For the text-containing cell, return its midpoint in (X, Y) coordinate format. 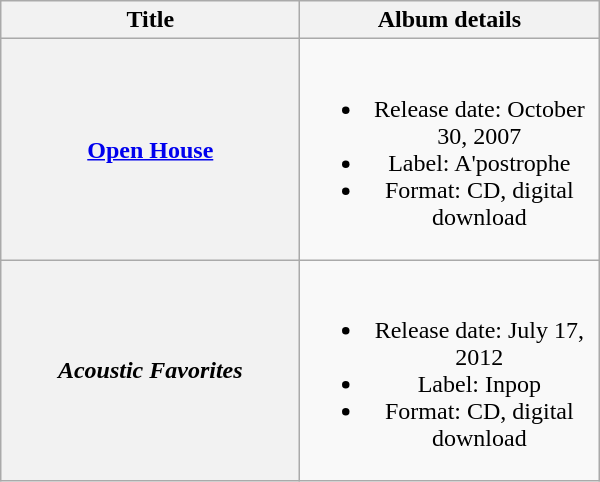
Album details (450, 20)
Release date: July 17, 2012Label: InpopFormat: CD, digital download (450, 370)
Release date: October 30, 2007Label: A'postropheFormat: CD, digital download (450, 150)
Title (150, 20)
Open House (150, 150)
Acoustic Favorites (150, 370)
